Detect which cell encompasses the target text, then output its [x, y] center coordinate. 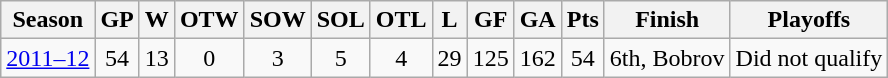
3 [278, 58]
L [450, 20]
29 [450, 58]
0 [209, 58]
W [156, 20]
Season [48, 20]
Did not qualify [809, 58]
Pts [582, 20]
125 [490, 58]
OTW [209, 20]
4 [401, 58]
Playoffs [809, 20]
SOL [340, 20]
6th, Bobrov [667, 58]
SOW [278, 20]
5 [340, 58]
OTL [401, 20]
GA [538, 20]
Finish [667, 20]
162 [538, 58]
GF [490, 20]
GP [117, 20]
2011–12 [48, 58]
13 [156, 58]
